Capture the cell that displays the provided text and extract its (X, Y) central coordinate. 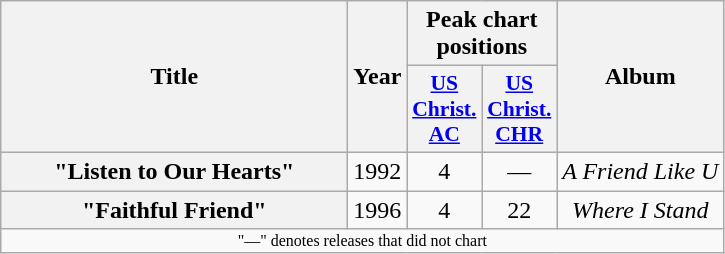
1992 (378, 171)
Title (174, 77)
1996 (378, 209)
22 (520, 209)
Year (378, 77)
"Faithful Friend" (174, 209)
Where I Stand (640, 209)
"—" denotes releases that did not chart (362, 241)
Album (640, 77)
Peak chart positions (482, 34)
A Friend Like U (640, 171)
US Christ. AC (444, 110)
US Christ. CHR (520, 110)
— (520, 171)
"Listen to Our Hearts" (174, 171)
